Extract the (x, y) coordinate from the center of the cell holding the provided text.  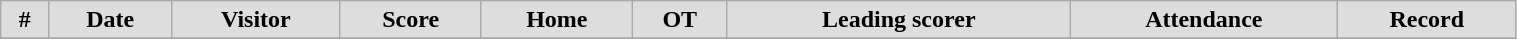
Date (110, 20)
Attendance (1204, 20)
Leading scorer (898, 20)
Home (556, 20)
OT (680, 20)
Record (1426, 20)
Score (410, 20)
# (25, 20)
Visitor (256, 20)
